Scan for the cell matching the given text and deliver its [x, y] coordinate at center. 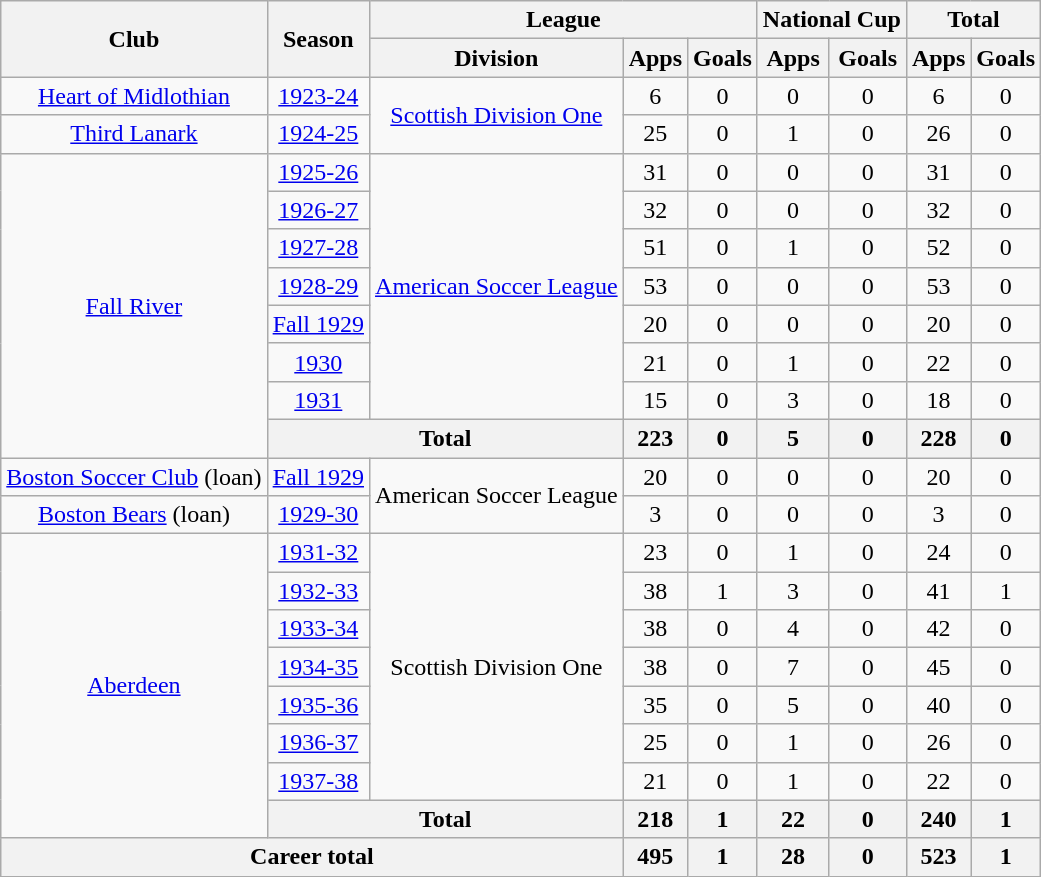
Career total [312, 857]
45 [938, 667]
228 [938, 438]
Aberdeen [134, 686]
523 [938, 857]
28 [793, 857]
24 [938, 553]
218 [655, 819]
1927-28 [318, 248]
1936-37 [318, 743]
Heart of Midlothian [134, 96]
7 [793, 667]
Season [318, 39]
1930 [318, 362]
223 [655, 438]
41 [938, 591]
Boston Soccer Club (loan) [134, 477]
1923-24 [318, 96]
1933-34 [318, 629]
1932-33 [318, 591]
1937-38 [318, 781]
1935-36 [318, 705]
1934-35 [318, 667]
35 [655, 705]
Division [497, 58]
Boston Bears (loan) [134, 515]
40 [938, 705]
Fall River [134, 305]
1926-27 [318, 210]
52 [938, 248]
42 [938, 629]
National Cup [832, 20]
League [564, 20]
495 [655, 857]
51 [655, 248]
1924-25 [318, 134]
1925-26 [318, 172]
Third Lanark [134, 134]
240 [938, 819]
Club [134, 39]
1931-32 [318, 553]
15 [655, 400]
4 [793, 629]
23 [655, 553]
1931 [318, 400]
1929-30 [318, 515]
18 [938, 400]
1928-29 [318, 286]
